Return [X, Y] of the center of cell containing provided text 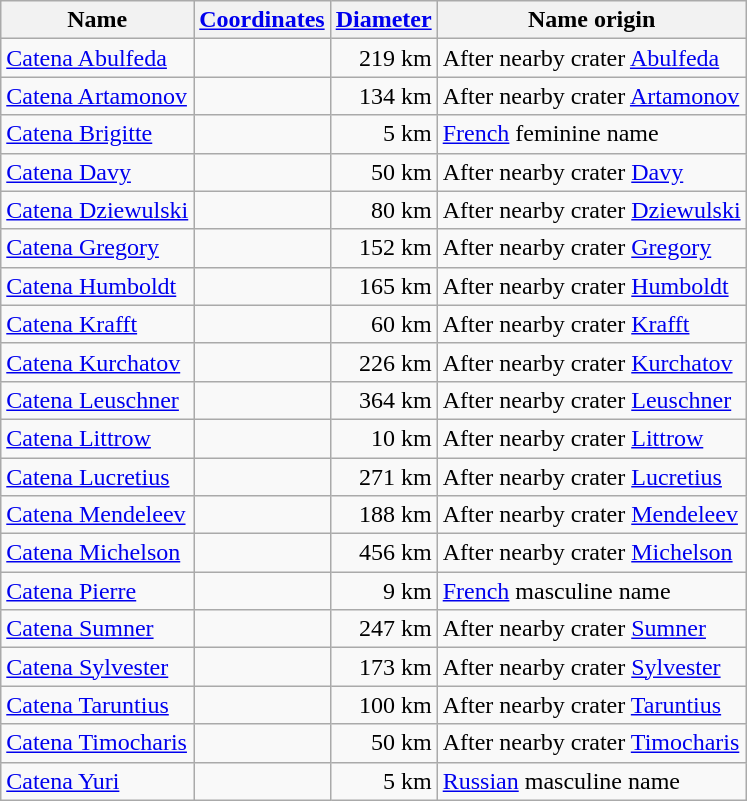
After nearby crater Sumner [592, 629]
After nearby crater Littrow [592, 438]
9 km [384, 591]
Catena Yuri [98, 781]
271 km [384, 477]
After nearby crater Sylvester [592, 667]
After nearby crater Lucretius [592, 477]
Catena Artamonov [98, 96]
French feminine name [592, 134]
Catena Gregory [98, 248]
165 km [384, 286]
188 km [384, 515]
219 km [384, 58]
After nearby crater Leuschner [592, 400]
Name origin [592, 20]
10 km [384, 438]
Catena Krafft [98, 324]
Catena Dziewulski [98, 210]
Catena Humboldt [98, 286]
Name [98, 20]
After nearby crater Gregory [592, 248]
Diameter [384, 20]
Catena Sylvester [98, 667]
After nearby crater Mendeleev [592, 515]
Catena Abulfeda [98, 58]
226 km [384, 362]
80 km [384, 210]
Catena Littrow [98, 438]
Catena Taruntius [98, 705]
After nearby crater Taruntius [592, 705]
364 km [384, 400]
100 km [384, 705]
Coordinates [262, 20]
152 km [384, 248]
After nearby crater Abulfeda [592, 58]
After nearby crater Artamonov [592, 96]
French masculine name [592, 591]
Catena Brigitte [98, 134]
After nearby crater Timocharis [592, 743]
Catena Timocharis [98, 743]
Catena Sumner [98, 629]
134 km [384, 96]
Catena Leuschner [98, 400]
Catena Michelson [98, 553]
Catena Davy [98, 172]
After nearby crater Dziewulski [592, 210]
After nearby crater Kurchatov [592, 362]
Catena Lucretius [98, 477]
60 km [384, 324]
Russian masculine name [592, 781]
Catena Pierre [98, 591]
Catena Kurchatov [98, 362]
After nearby crater Krafft [592, 324]
173 km [384, 667]
456 km [384, 553]
247 km [384, 629]
After nearby crater Michelson [592, 553]
After nearby crater Humboldt [592, 286]
After nearby crater Davy [592, 172]
Catena Mendeleev [98, 515]
